Locate the cell with the specified text and output its (x, y) center coordinate. 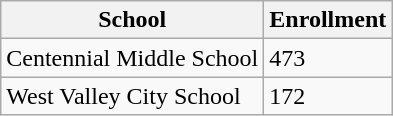
Centennial Middle School (132, 58)
473 (328, 58)
172 (328, 96)
School (132, 20)
West Valley City School (132, 96)
Enrollment (328, 20)
